Extract the [x, y] coordinate from the center of the cell holding the provided text.  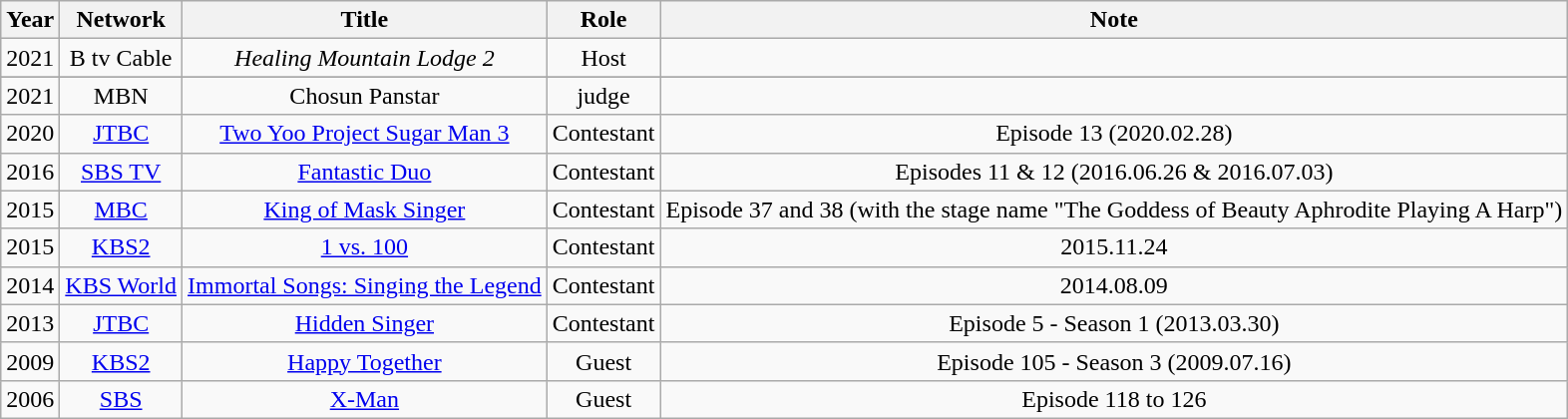
1 vs. 100 [365, 247]
Two Yoo Project Sugar Man 3 [365, 134]
Title [365, 20]
Happy Together [365, 361]
X-Man [365, 399]
2014.08.09 [1114, 285]
2009 [30, 361]
MBC [122, 209]
Episode 37 and 38 (with the stage name "The Goddess of Beauty Aphrodite Playing A Harp") [1114, 209]
Host [603, 58]
Network [122, 20]
2014 [30, 285]
Episodes 11 & 12 (2016.06.26 & 2016.07.03) [1114, 172]
Fantastic Duo [365, 172]
Episode 5 - Season 1 (2013.03.30) [1114, 323]
2006 [30, 399]
Note [1114, 20]
Episode 13 (2020.02.28) [1114, 134]
Chosun Panstar [365, 96]
2013 [30, 323]
Episode 105 - Season 3 (2009.07.16) [1114, 361]
SBS [122, 399]
King of Mask Singer [365, 209]
B tv Cable [122, 58]
2016 [30, 172]
SBS TV [122, 172]
KBS World [122, 285]
MBN [122, 96]
Role [603, 20]
Episode 118 to 126 [1114, 399]
2020 [30, 134]
Healing Mountain Lodge 2 [365, 58]
judge [603, 96]
Hidden Singer [365, 323]
Immortal Songs: Singing the Legend [365, 285]
Year [30, 20]
2015.11.24 [1114, 247]
